Extract the [X, Y] coordinate from the center of the cell holding the provided text.  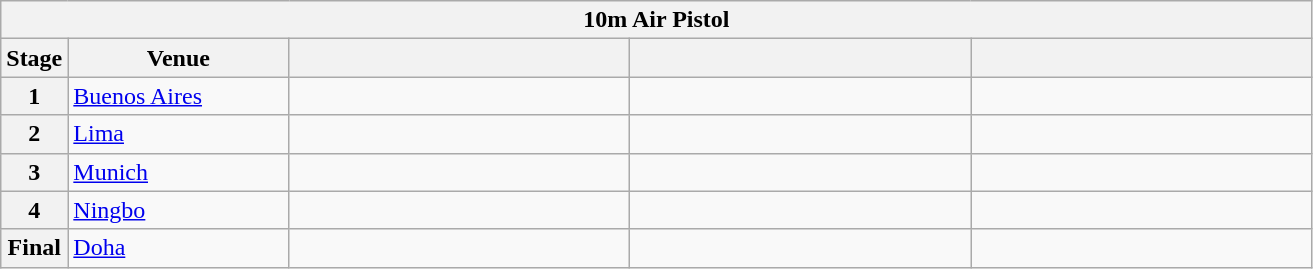
10m Air Pistol [656, 20]
Ningbo [178, 210]
Buenos Aires [178, 96]
Lima [178, 134]
3 [34, 172]
Munich [178, 172]
4 [34, 210]
Venue [178, 58]
Final [34, 248]
Doha [178, 248]
1 [34, 96]
2 [34, 134]
Stage [34, 58]
